Detect which cell encompasses the target text, then output its [x, y] center coordinate. 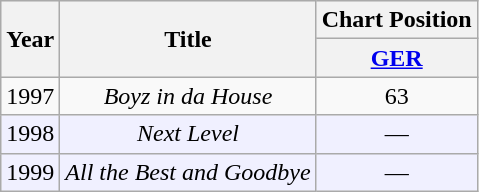
Boyz in da House [188, 96]
Title [188, 39]
All the Best and Goodbye [188, 172]
63 [396, 96]
GER [396, 58]
Chart Position [396, 20]
1997 [30, 96]
1999 [30, 172]
Year [30, 39]
1998 [30, 134]
Next Level [188, 134]
